Provide the (x, y) coordinate of the cell's center where the given text is located.  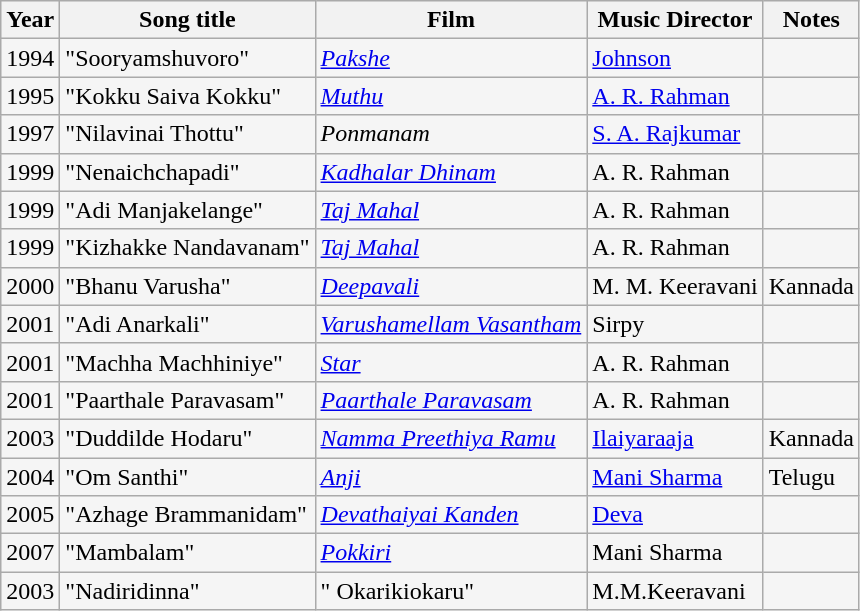
Ponmanam (451, 134)
"Paarthale Paravasam" (188, 400)
"Nadiridinna" (188, 591)
"Duddilde Hodaru" (188, 438)
"Nilavinai Thottu" (188, 134)
2004 (30, 477)
Anji (451, 477)
2007 (30, 553)
"Mambalam" (188, 553)
Deepavali (451, 286)
Devathaiyai Kanden (451, 515)
1995 (30, 96)
"Machha Machhiniye" (188, 362)
Song title (188, 20)
" Okarikiokaru" (451, 591)
Pakshe (451, 58)
"Nenaichchapadi" (188, 172)
Year (30, 20)
Kadhalar Dhinam (451, 172)
"Adi Anarkali" (188, 324)
S. A. Rajkumar (675, 134)
Star (451, 362)
1994 (30, 58)
Ilaiyaraaja (675, 438)
Music Director (675, 20)
M.M.Keeravani (675, 591)
Pokkiri (451, 553)
"Adi Manjakelange" (188, 210)
Varushamellam Vasantham (451, 324)
Namma Preethiya Ramu (451, 438)
M. M. Keeravani (675, 286)
"Kokku Saiva Kokku" (188, 96)
Telugu (811, 477)
Muthu (451, 96)
2000 (30, 286)
"Azhage Brammanidam" (188, 515)
Johnson (675, 58)
Film (451, 20)
1997 (30, 134)
"Bhanu Varusha" (188, 286)
Sirpy (675, 324)
"Sooryamshuvoro" (188, 58)
Deva (675, 515)
2005 (30, 515)
Paarthale Paravasam (451, 400)
Notes (811, 20)
"Om Santhi" (188, 477)
"Kizhakke Nandavanam" (188, 248)
